Extract the (X, Y) coordinate from the center of the cell holding the provided text.  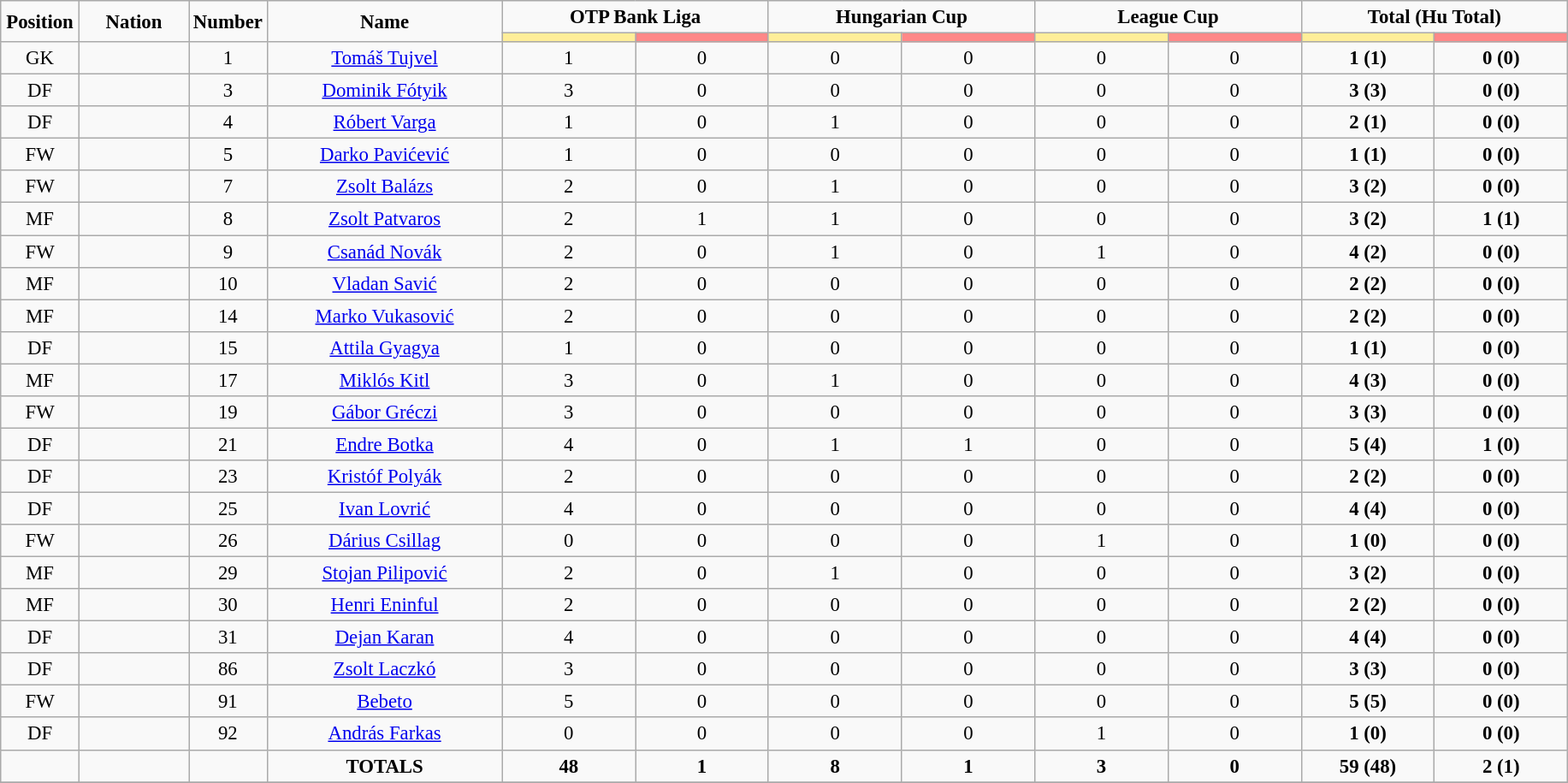
5 (4) (1368, 444)
Zsolt Patvaros (385, 219)
Total (Hu Total) (1435, 17)
Dominik Fótyik (385, 91)
Róbert Varga (385, 122)
Number (228, 21)
Henri Eninful (385, 605)
5 (5) (1368, 702)
András Farkas (385, 734)
Zsolt Laczkó (385, 669)
Darko Pavićević (385, 155)
17 (228, 380)
29 (228, 573)
Hungarian Cup (902, 17)
91 (228, 702)
31 (228, 638)
Name (385, 21)
Dárius Csillag (385, 541)
Gábor Gréczi (385, 412)
League Cup (1169, 17)
10 (228, 283)
25 (228, 508)
21 (228, 444)
Tomáš Tujvel (385, 58)
92 (228, 734)
Position (40, 21)
Bebeto (385, 702)
Vladan Savić (385, 283)
Miklós Kitl (385, 380)
Ivan Lovrić (385, 508)
GK (40, 58)
7 (228, 187)
Marko Vukasović (385, 316)
Kristóf Polyák (385, 477)
26 (228, 541)
4 (3) (1368, 380)
14 (228, 316)
4 (2) (1368, 252)
TOTALS (385, 766)
Attila Gyagya (385, 347)
Nation (133, 21)
Zsolt Balázs (385, 187)
9 (228, 252)
Csanád Novák (385, 252)
15 (228, 347)
48 (569, 766)
19 (228, 412)
Dejan Karan (385, 638)
Endre Botka (385, 444)
30 (228, 605)
Stojan Pilipović (385, 573)
23 (228, 477)
86 (228, 669)
59 (48) (1368, 766)
OTP Bank Liga (635, 17)
